For the text-containing cell, return its midpoint in (x, y) coordinate format. 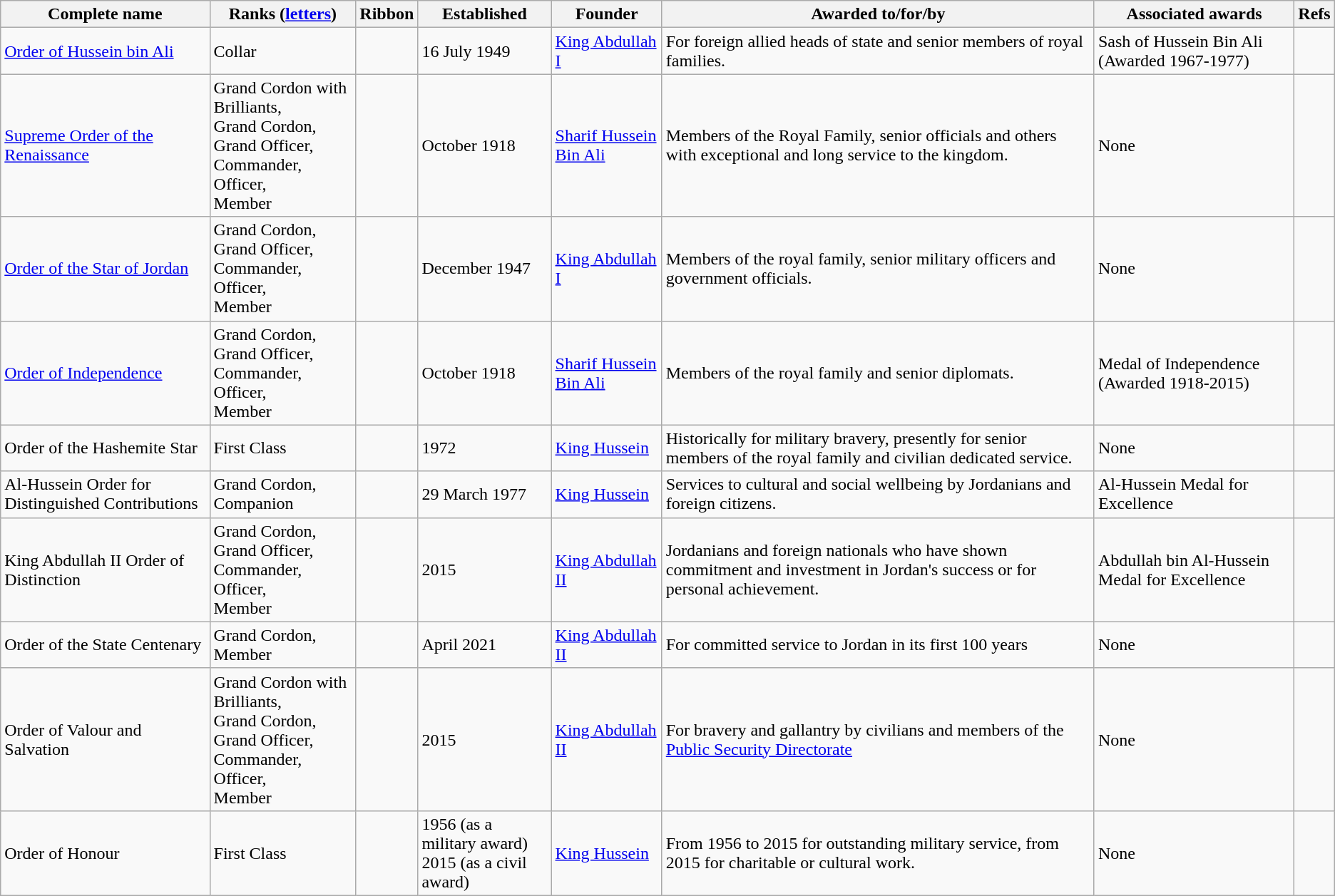
Al-Hussein Medal for Excellence (1194, 495)
Al-Hussein Order for Distinguished Contributions (106, 495)
Awarded to/for/by (878, 14)
For committed service to Jordan in its first 100 years (878, 644)
Complete name (106, 14)
Order of Honour (106, 853)
Order of the Star of Jordan (106, 269)
Refs (1314, 14)
Founder (606, 14)
King Abdullah II Order of Distinction (106, 570)
Order of the State Centenary (106, 644)
Ranks (letters) (282, 14)
1972 (485, 448)
Medal of Independence (Awarded 1918-2015) (1194, 373)
December 1947 (485, 269)
Order of Hussein bin Ali (106, 51)
April 2021 (485, 644)
Established (485, 14)
For foreign allied heads of state and senior members of royal families. (878, 51)
Order of Independence (106, 373)
Order of the Hashemite Star (106, 448)
Jordanians and foreign nationals who have shown commitment and investment in Jordan's success or for personal achievement. (878, 570)
16 July 1949 (485, 51)
For bravery and gallantry by civilians and members of the Public Security Directorate (878, 739)
Members of the Royal Family, senior officials and others with exceptional and long service to the kingdom. (878, 145)
Grand Cordon,Companion (282, 495)
Members of the royal family, senior military officers and government officials. (878, 269)
Services to cultural and social wellbeing by Jordanians and foreign citizens. (878, 495)
Abdullah bin Al-Hussein Medal for Excellence (1194, 570)
1956 (as a military award)2015 (as a civil award) (485, 853)
Order of Valour and Salvation (106, 739)
From 1956 to 2015 for outstanding military service, from 2015 for charitable or cultural work. (878, 853)
29 March 1977 (485, 495)
Collar (282, 51)
Historically for military bravery, presently for senior members of the royal family and civilian dedicated service. (878, 448)
Ribbon (387, 14)
Grand Cordon,Member (282, 644)
Associated awards (1194, 14)
Sash of Hussein Bin Ali (Awarded 1967-1977) (1194, 51)
Supreme Order of the Renaissance (106, 145)
Members of the royal family and senior diplomats. (878, 373)
